Provide the (X, Y) coordinate of the cell's center where the given text is located.  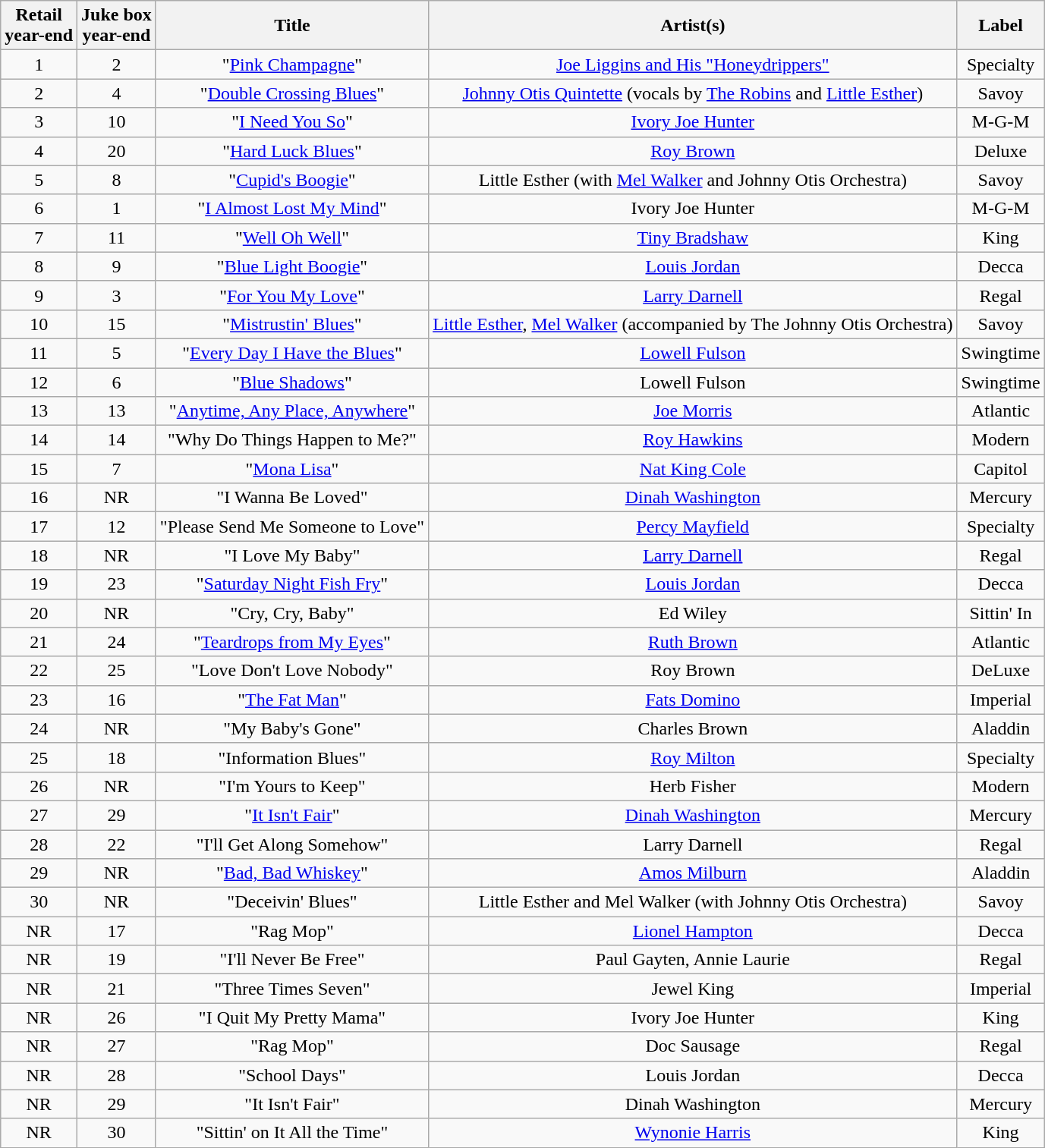
"Well Oh Well" (291, 237)
Amos Milburn (693, 873)
"I Quit My Pretty Mama" (291, 1017)
"Hard Luck Blues" (291, 151)
Paul Gayten, Annie Laurie (693, 960)
"Mona Lisa" (291, 469)
"I'm Yours to Keep" (291, 786)
"Information Blues" (291, 757)
"I Need You So" (291, 122)
Label (1000, 26)
Roy Milton (693, 757)
Little Esther and Mel Walker (with Johnny Otis Orchestra) (693, 902)
"Please Send Me Someone to Love" (291, 527)
Wynonie Harris (693, 1133)
"Cupid's Boogie" (291, 180)
Juke boxyear-end (117, 26)
Johnny Otis Quintette (vocals by The Robins and Little Esther) (693, 93)
"For You My Love" (291, 295)
Roy Hawkins (693, 440)
"Anytime, Any Place, Anywhere" (291, 411)
Percy Mayfield (693, 527)
Joe Liggins and His "Honeydrippers" (693, 64)
"School Days" (291, 1075)
"Saturday Night Fish Fry" (291, 584)
Sittin' In (1000, 613)
"I'll Never Be Free" (291, 960)
Capitol (1000, 469)
Lionel Hampton (693, 931)
"I'll Get Along Somehow" (291, 844)
"Cry, Cry, Baby" (291, 613)
Little Esther (with Mel Walker and Johnny Otis Orchestra) (693, 180)
Tiny Bradshaw (693, 237)
"Double Crossing Blues" (291, 93)
"Sittin' on It All the Time" (291, 1133)
Retailyear-end (39, 26)
Charles Brown (693, 728)
"Teardrops from My Eyes" (291, 642)
Artist(s) (693, 26)
Jewel King (693, 989)
"The Fat Man" (291, 700)
"My Baby's Gone" (291, 728)
"Blue Shadows" (291, 382)
"I Love My Baby" (291, 555)
"Three Times Seven" (291, 989)
"Bad, Bad Whiskey" (291, 873)
"Deceivin' Blues" (291, 902)
Doc Sausage (693, 1046)
Deluxe (1000, 151)
Little Esther, Mel Walker (accompanied by The Johnny Otis Orchestra) (693, 324)
Nat King Cole (693, 469)
"Pink Champagne" (291, 64)
"I Wanna Be Loved" (291, 498)
"I Almost Lost My Mind" (291, 209)
"Why Do Things Happen to Me?" (291, 440)
DeLuxe (1000, 671)
Fats Domino (693, 700)
"Every Day I Have the Blues" (291, 353)
Title (291, 26)
"Mistrustin' Blues" (291, 324)
Ruth Brown (693, 642)
Ed Wiley (693, 613)
"Blue Light Boogie" (291, 266)
Herb Fisher (693, 786)
"Love Don't Love Nobody" (291, 671)
Joe Morris (693, 411)
